Identify which cell holds the provided text, then report its [x, y] central coordinate. 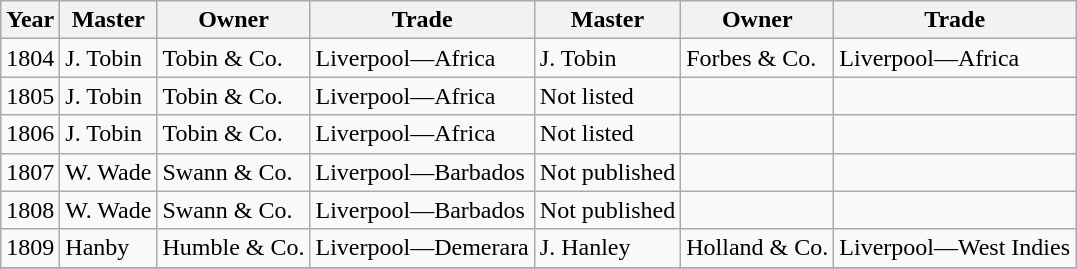
Holland & Co. [758, 248]
1808 [30, 210]
1805 [30, 96]
1807 [30, 172]
Liverpool—Demerara [422, 248]
J. Hanley [607, 248]
Hanby [108, 248]
1809 [30, 248]
Humble & Co. [234, 248]
1806 [30, 134]
Year [30, 20]
Liverpool—West Indies [955, 248]
1804 [30, 58]
Forbes & Co. [758, 58]
